Return the [X, Y] coordinate for the center point of the cell that contains the specified text.  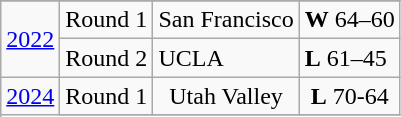
W 64–60 [350, 20]
L 70-64 [350, 96]
San Francisco [226, 20]
Utah Valley [226, 96]
L 61–45 [350, 58]
UCLA [226, 58]
Round 2 [106, 58]
2022 [30, 39]
2024 [30, 96]
